Determine the (X, Y) coordinate at the center of the cell enclosing the given text.  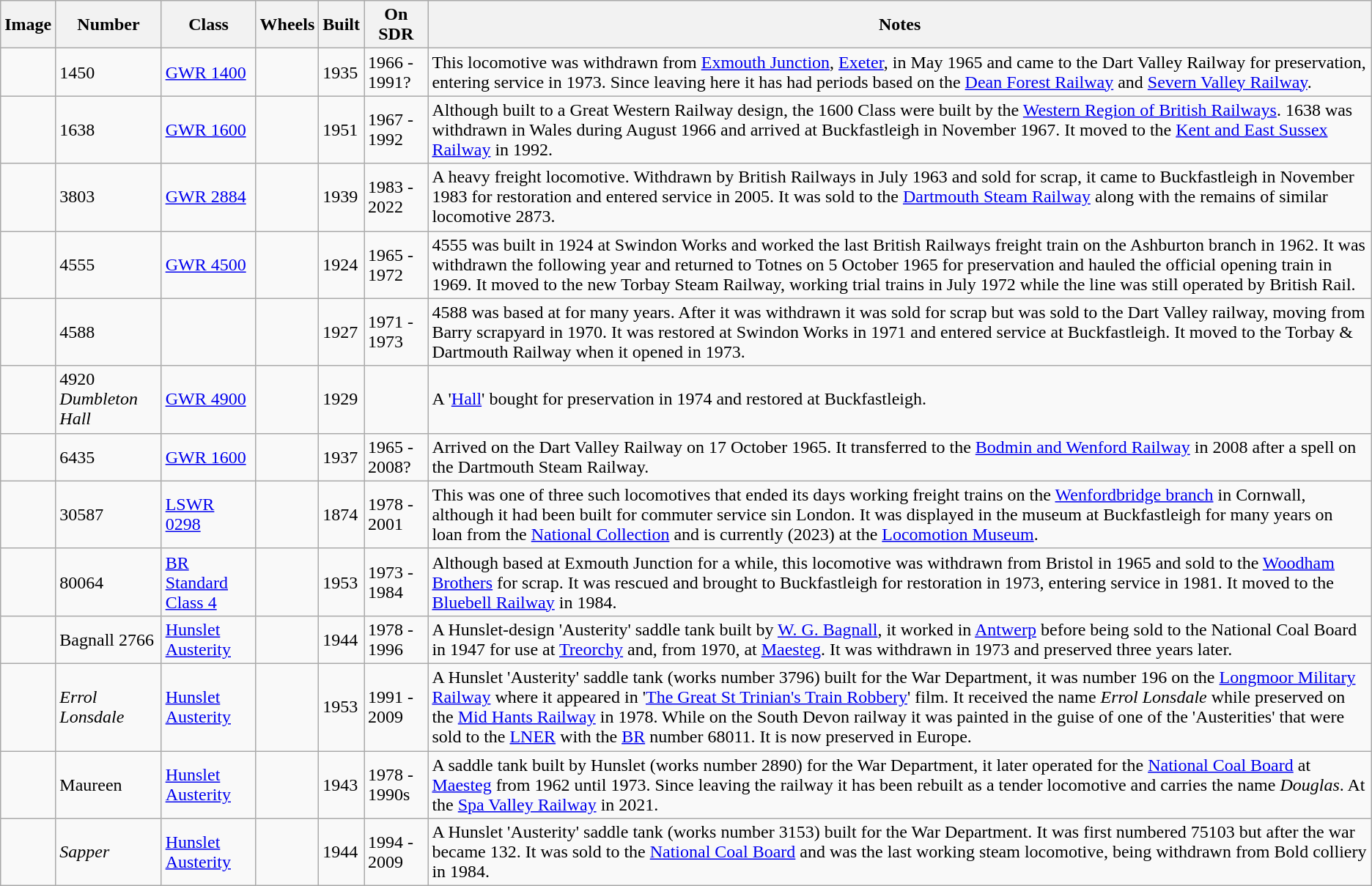
1978 - 2001 (396, 514)
Maureen (108, 784)
1450 (108, 72)
4555 (108, 265)
1874 (342, 514)
1935 (342, 72)
1966 - 1991? (396, 72)
Notes (900, 25)
Errol Lonsdale (108, 706)
1971 - 1973 (396, 332)
Built (342, 25)
1939 (342, 197)
LSWR 0298 (208, 514)
6435 (108, 457)
Sapper (108, 852)
Number (108, 25)
Bagnall 2766 (108, 639)
1978 - 1996 (396, 639)
1965 - 2008? (396, 457)
GWR 4900 (208, 399)
4920 Dumbleton Hall (108, 399)
80064 (108, 582)
GWR 1400 (208, 72)
1983 - 2022 (396, 197)
1991 - 2009 (396, 706)
Class (208, 25)
1965 - 1972 (396, 265)
3803 (108, 197)
Wheels (287, 25)
1973 - 1984 (396, 582)
4588 (108, 332)
1943 (342, 784)
1937 (342, 457)
1924 (342, 265)
1994 - 2009 (396, 852)
1967 - 1992 (396, 130)
GWR 2884 (208, 197)
30587 (108, 514)
1978 - 1990s (396, 784)
1929 (342, 399)
GWR 4500 (208, 265)
1927 (342, 332)
1951 (342, 130)
1638 (108, 130)
BR Standard Class 4 (208, 582)
On SDR (396, 25)
Image (28, 25)
A 'Hall' bought for preservation in 1974 and restored at Buckfastleigh. (900, 399)
